Determine the (x, y) coordinate at the center of the cell enclosing the given text.  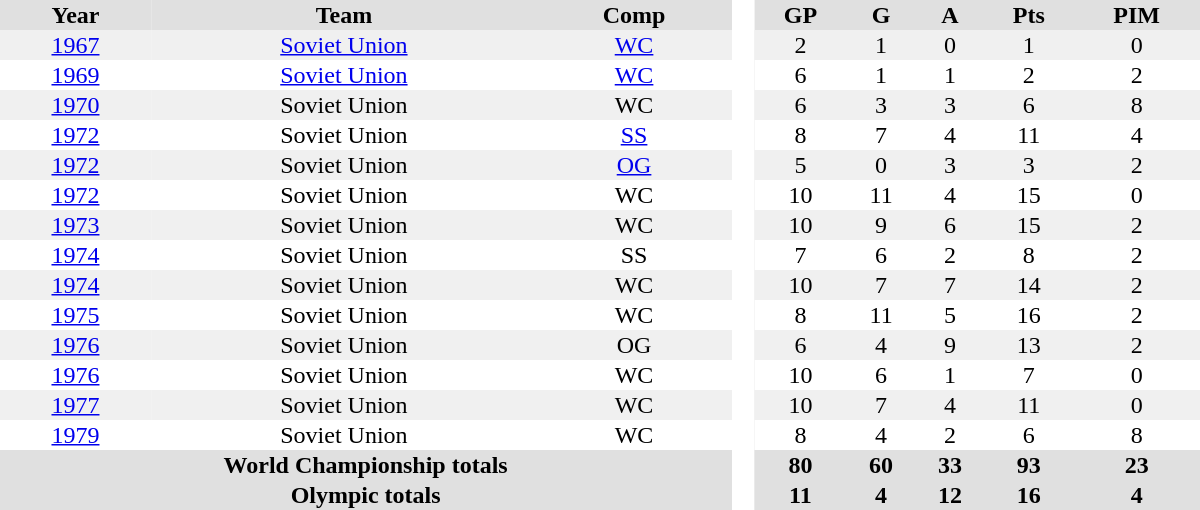
23 (1136, 465)
G (882, 15)
12 (950, 495)
Olympic totals (366, 495)
1967 (76, 45)
PIM (1136, 15)
Team (344, 15)
1969 (76, 75)
Pts (1028, 15)
A (950, 15)
80 (800, 465)
1970 (76, 105)
13 (1028, 345)
World Championship totals (366, 465)
33 (950, 465)
1979 (76, 435)
1973 (76, 225)
GP (800, 15)
Comp (634, 15)
93 (1028, 465)
Year (76, 15)
60 (882, 465)
1975 (76, 315)
14 (1028, 285)
1977 (76, 405)
